Extract the (X, Y) coordinate from the center of the cell holding the provided text.  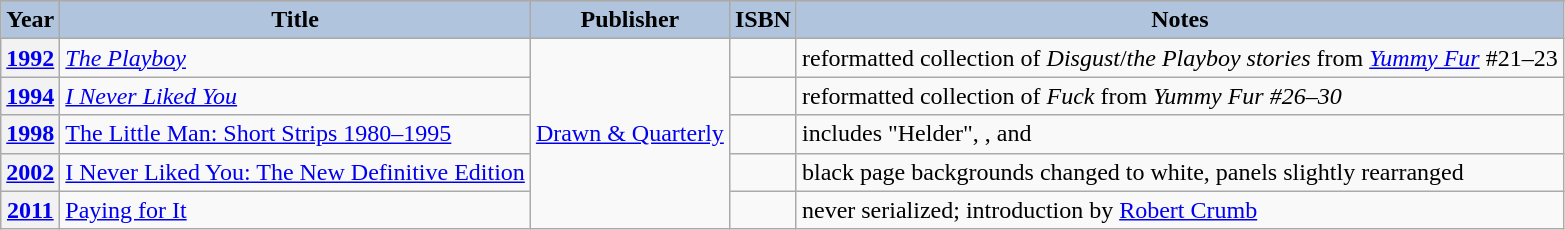
Publisher (630, 20)
ISBN (762, 20)
2011 (30, 210)
1998 (30, 134)
Notes (1180, 20)
Drawn & Quarterly (630, 134)
Paying for It (296, 210)
Year (30, 20)
I Never Liked You (296, 96)
never serialized; introduction by Robert Crumb (1180, 210)
The Playboy (296, 58)
reformatted collection of Fuck from Yummy Fur #26–30 (1180, 96)
includes "Helder", , and (1180, 134)
I Never Liked You: The New Definitive Edition (296, 172)
Title (296, 20)
1994 (30, 96)
1992 (30, 58)
black page backgrounds changed to white, panels slightly rearranged (1180, 172)
reformatted collection of Disgust/the Playboy stories from Yummy Fur #21–23 (1180, 58)
The Little Man: Short Strips 1980–1995 (296, 134)
2002 (30, 172)
